For the text-containing cell, return its midpoint in (X, Y) coordinate format. 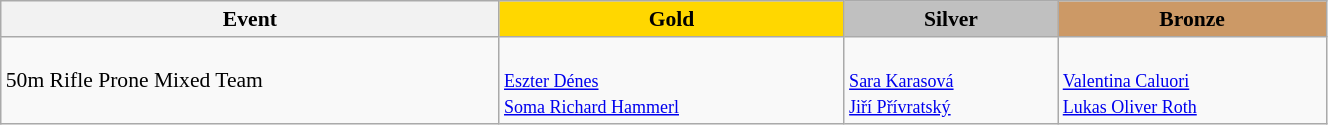
Sara KarasováJiří Přívratský (951, 80)
Gold (672, 19)
Bronze (1192, 19)
Eszter DénesSoma Richard Hammerl (672, 80)
Silver (951, 19)
50m Rifle Prone Mixed Team (250, 80)
Valentina CaluoriLukas Oliver Roth (1192, 80)
Event (250, 19)
